Identify which cell holds the provided text, then report its [x, y] central coordinate. 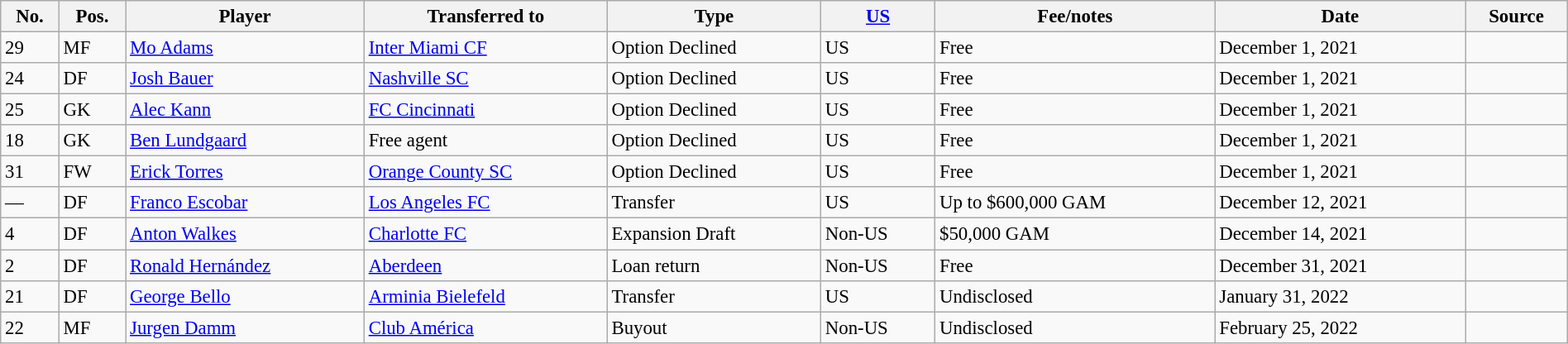
December 31, 2021 [1340, 265]
Franco Escobar [245, 203]
Anton Walkes [245, 234]
Mo Adams [245, 48]
Ronald Hernández [245, 265]
Expansion Draft [714, 234]
No. [30, 17]
Fee/notes [1075, 17]
Erick Torres [245, 172]
Nashville SC [485, 79]
Charlotte FC [485, 234]
25 [30, 110]
— [30, 203]
February 25, 2022 [1340, 327]
Inter Miami CF [485, 48]
Club América [485, 327]
Josh Bauer [245, 79]
Los Angeles FC [485, 203]
Up to $600,000 GAM [1075, 203]
31 [30, 172]
Orange County SC [485, 172]
FC Cincinnati [485, 110]
Aberdeen [485, 265]
Jurgen Damm [245, 327]
4 [30, 234]
Transferred to [485, 17]
George Bello [245, 296]
2 [30, 265]
Buyout [714, 327]
Arminia Bielefeld [485, 296]
Source [1517, 17]
Pos. [93, 17]
December 14, 2021 [1340, 234]
Free agent [485, 141]
18 [30, 141]
FW [93, 172]
Loan return [714, 265]
December 12, 2021 [1340, 203]
Player [245, 17]
January 31, 2022 [1340, 296]
29 [30, 48]
Type [714, 17]
24 [30, 79]
$50,000 GAM [1075, 234]
Alec Kann [245, 110]
Date [1340, 17]
Ben Lundgaard [245, 141]
21 [30, 296]
22 [30, 327]
